From the cell containing the given text, extract its center point as [X, Y] coordinate. 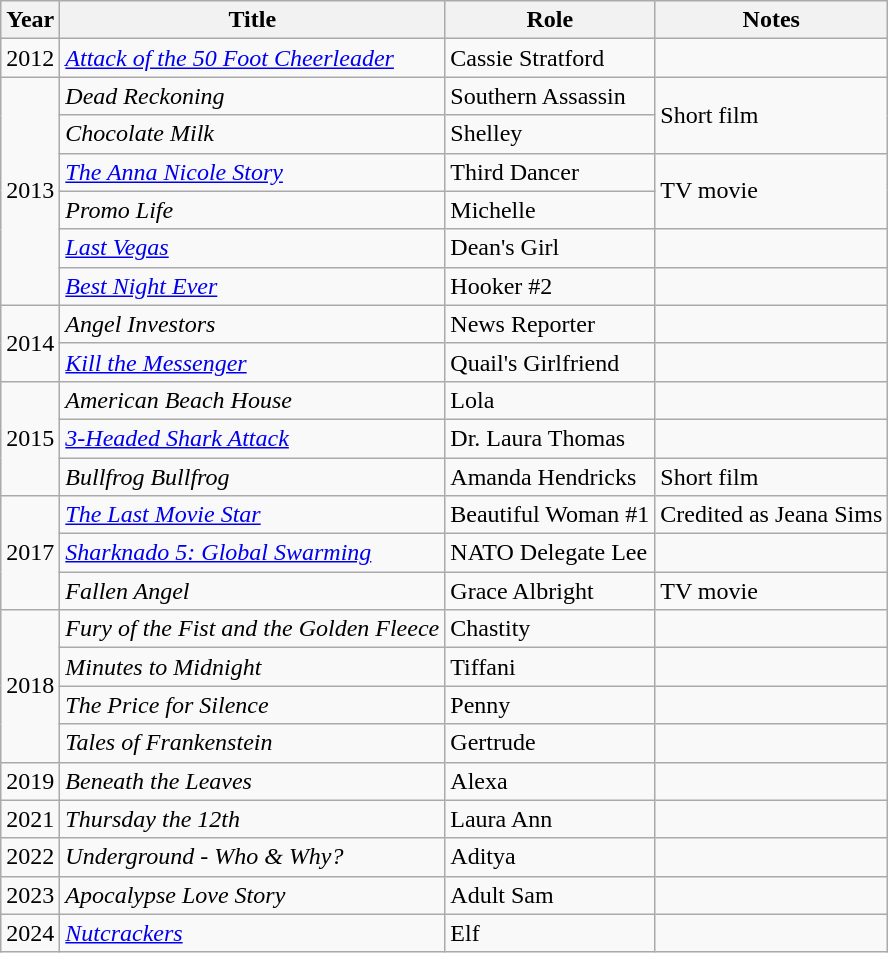
Beautiful Woman #1 [550, 515]
Laura Ann [550, 819]
Southern Assassin [550, 96]
2012 [30, 58]
Notes [772, 20]
2017 [30, 553]
Attack of the 50 Foot Cheerleader [252, 58]
2018 [30, 686]
Beneath the Leaves [252, 781]
Apocalypse Love Story [252, 895]
Dr. Laura Thomas [550, 438]
Penny [550, 705]
Nutcrackers [252, 933]
Fallen Angel [252, 591]
2015 [30, 438]
Alexa [550, 781]
Hooker #2 [550, 286]
Dead Reckoning [252, 96]
Grace Albright [550, 591]
Amanda Hendricks [550, 477]
Credited as Jeana Sims [772, 515]
Last Vegas [252, 248]
Adult Sam [550, 895]
Sharknado 5: Global Swarming [252, 553]
Michelle [550, 210]
Title [252, 20]
Underground - Who & Why? [252, 857]
The Price for Silence [252, 705]
Tiffani [550, 667]
2019 [30, 781]
Bullfrog Bullfrog [252, 477]
Aditya [550, 857]
2023 [30, 895]
American Beach House [252, 400]
The Last Movie Star [252, 515]
Promo Life [252, 210]
Angel Investors [252, 324]
2013 [30, 191]
Year [30, 20]
Chastity [550, 629]
Quail's Girlfriend [550, 362]
2024 [30, 933]
Role [550, 20]
Tales of Frankenstein [252, 743]
News Reporter [550, 324]
NATO Delegate Lee [550, 553]
Thursday the 12th [252, 819]
3-Headed Shark Attack [252, 438]
2014 [30, 343]
Best Night Ever [252, 286]
Dean's Girl [550, 248]
Third Dancer [550, 172]
Shelley [550, 134]
Minutes to Midnight [252, 667]
Kill the Messenger [252, 362]
2022 [30, 857]
The Anna Nicole Story [252, 172]
2021 [30, 819]
Elf [550, 933]
Fury of the Fist and the Golden Fleece [252, 629]
Gertrude [550, 743]
Cassie Stratford [550, 58]
Lola [550, 400]
Chocolate Milk [252, 134]
